Return [X, Y] of the center of cell containing provided text 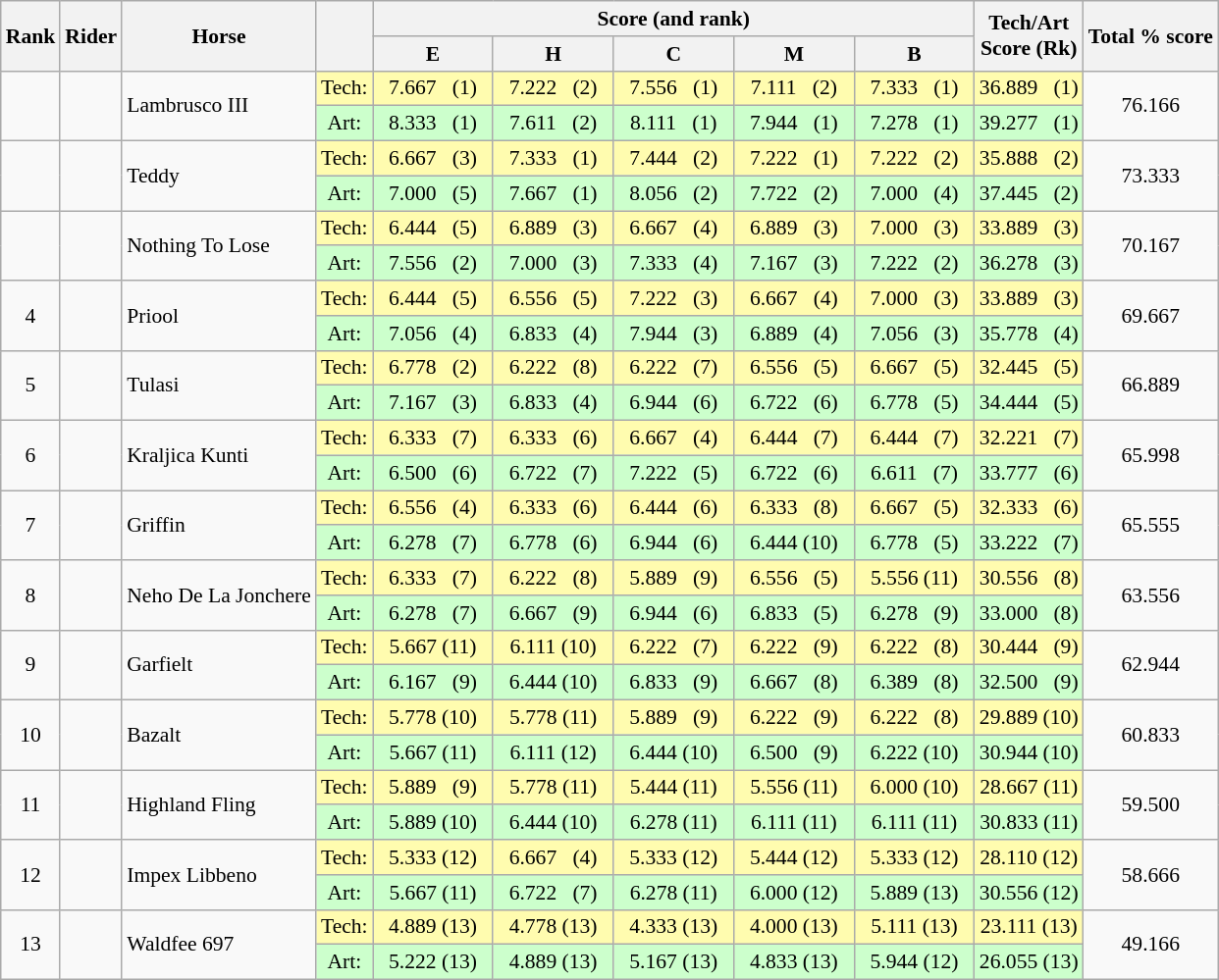
5.111 (13) [915, 927]
29.889 (10) [1029, 718]
33.777 (6) [1029, 473]
65.998 [1150, 455]
36.278 (3) [1029, 264]
7.278 (1) [915, 124]
32.445 (5) [1029, 368]
7.611 (2) [554, 124]
11 [31, 804]
Impex Libbeno [219, 875]
30.444 (9) [1029, 647]
32.500 (9) [1029, 683]
7.944 (3) [673, 334]
76.166 [1150, 106]
7.722 (2) [795, 193]
5.444 (12) [795, 857]
6.667 (3) [434, 159]
6.778 (6) [554, 543]
Garfielt [219, 665]
Teddy [219, 177]
Waldfee 697 [219, 944]
6.333 (8) [795, 508]
6.167 (9) [434, 683]
Rider [90, 35]
Nothing To Lose [219, 245]
23.111 (13) [1029, 927]
H [554, 54]
6.278 (9) [915, 613]
4.000 (13) [795, 927]
6.667 (8) [795, 683]
32.333 (6) [1029, 508]
7.444 (2) [673, 159]
5.889 (10) [434, 823]
49.166 [1150, 944]
6.389 (8) [915, 683]
6.500 (6) [434, 473]
62.944 [1150, 665]
4 [31, 316]
30.944 (10) [1029, 752]
13 [31, 944]
Griffin [219, 526]
6.556 (4) [434, 508]
6.500 (9) [795, 752]
6.222 (10) [915, 752]
5.889 (13) [915, 893]
70.167 [1150, 245]
6.111 (12) [554, 752]
7.556 (2) [434, 264]
26.055 (13) [1029, 962]
6.778 (2) [434, 368]
7.222 (1) [795, 159]
7.111 (2) [795, 88]
5.444 (11) [673, 788]
36.889 (1) [1029, 88]
12 [31, 875]
7.944 (1) [795, 124]
35.888 (2) [1029, 159]
7.222 (3) [673, 298]
60.833 [1150, 736]
6.833 (5) [795, 613]
30.556 (8) [1029, 578]
6.667 (9) [554, 613]
E [434, 54]
M [795, 54]
Lambrusco III [219, 106]
35.778 (4) [1029, 334]
8.111 (1) [673, 124]
6.833 (9) [673, 683]
58.666 [1150, 875]
33.000 (8) [1029, 613]
4.333 (13) [673, 927]
Horse [219, 35]
B [915, 54]
59.500 [1150, 804]
65.555 [1150, 526]
7.000 (5) [434, 193]
7.000 (4) [915, 193]
73.333 [1150, 177]
28.110 (12) [1029, 857]
7.556 (1) [673, 88]
Priool [219, 316]
6.444 (6) [673, 508]
8.056 (2) [673, 193]
7.222 (5) [673, 473]
7.333 (4) [673, 264]
Neho De La Jonchere [219, 594]
6.000 (10) [915, 788]
Kraljica Kunti [219, 455]
6.000 (12) [795, 893]
Tulasi [219, 385]
5 [31, 385]
10 [31, 736]
28.667 (11) [1029, 788]
5.167 (13) [673, 962]
Bazalt [219, 736]
7.056 (4) [434, 334]
7 [31, 526]
30.833 (11) [1029, 823]
6 [31, 455]
8.333 (1) [434, 124]
C [673, 54]
39.277 (1) [1029, 124]
Total % score [1150, 35]
Tech/ArtScore (Rk) [1029, 35]
66.889 [1150, 385]
4.778 (13) [554, 927]
63.556 [1150, 594]
8 [31, 594]
34.444 (5) [1029, 403]
4.833 (13) [795, 962]
6.111 (10) [554, 647]
30.556 (12) [1029, 893]
69.667 [1150, 316]
7.056 (3) [915, 334]
9 [31, 665]
32.221 (7) [1029, 438]
6.889 (4) [795, 334]
Highland Fling [219, 804]
Rank [31, 35]
Score (and rank) [673, 19]
33.222 (7) [1029, 543]
37.445 (2) [1029, 193]
5.944 (12) [915, 962]
5.222 (13) [434, 962]
6.611 (7) [915, 473]
5.778 (10) [434, 718]
